Extract the (x, y) coordinate from the center of the cell holding the provided text.  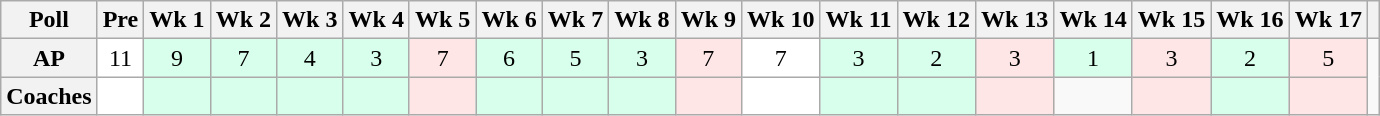
Wk 16 (1250, 20)
Wk 12 (936, 20)
Wk 6 (509, 20)
Wk 8 (642, 20)
Pre (120, 20)
Wk 14 (1093, 20)
Wk 9 (708, 20)
4 (310, 58)
9 (177, 58)
Wk 3 (310, 20)
Wk 5 (442, 20)
Wk 10 (781, 20)
Wk 7 (575, 20)
Wk 17 (1328, 20)
1 (1093, 58)
Wk 2 (243, 20)
Wk 15 (1171, 20)
11 (120, 58)
AP (49, 58)
6 (509, 58)
Wk 11 (858, 20)
Poll (49, 20)
Wk 1 (177, 20)
Coaches (49, 96)
Wk 13 (1014, 20)
Wk 4 (376, 20)
